Find where the given text appears and provide that cell's center as [X, Y] coordinate. 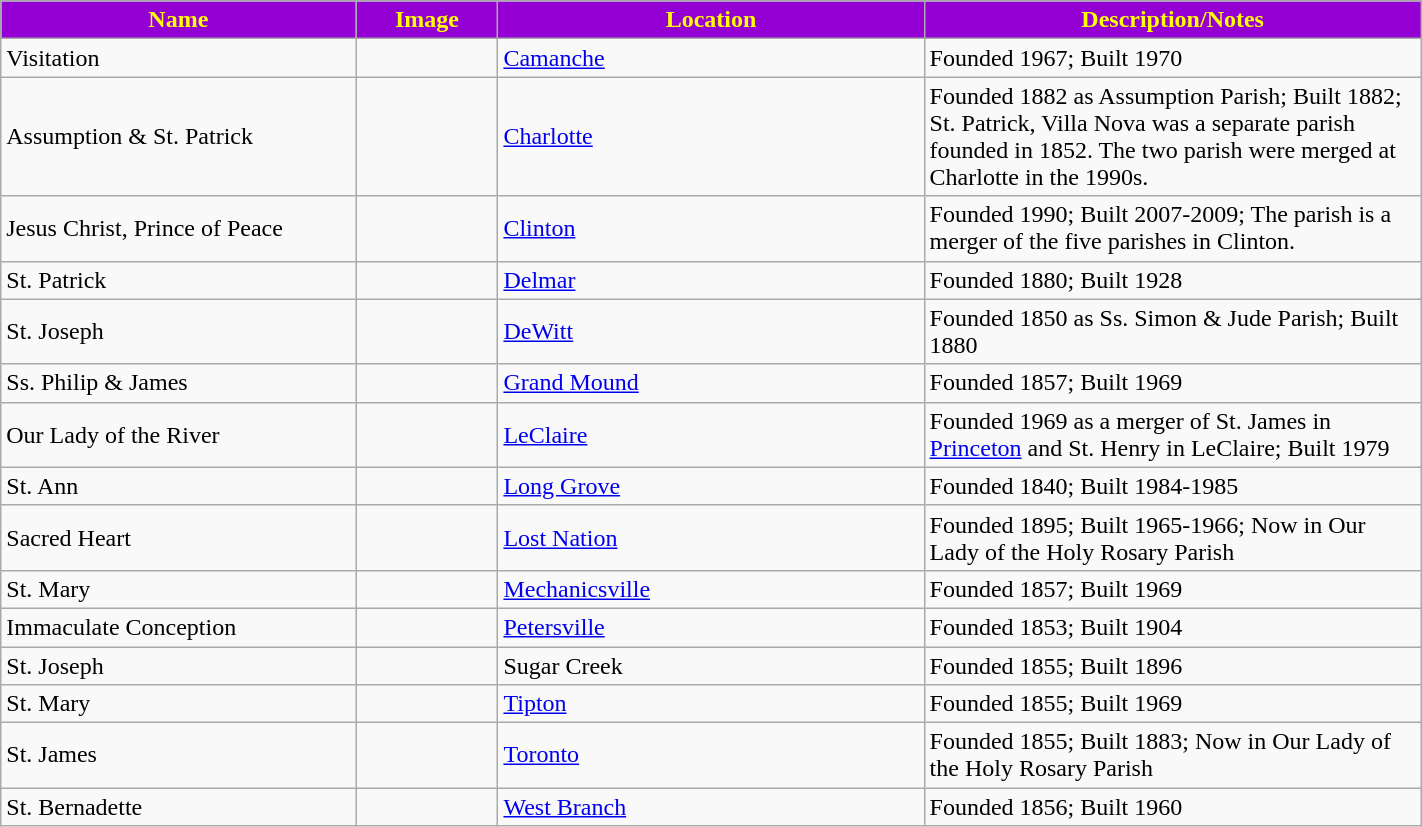
Description/Notes [1172, 20]
LeClaire [711, 434]
Location [711, 20]
Founded 1969 as a merger of St. James in Princeton and St. Henry in LeClaire; Built 1979 [1172, 434]
Ss. Philip & James [178, 383]
Founded 1853; Built 1904 [1172, 627]
St. Bernadette [178, 807]
Founded 1840; Built 1984-1985 [1172, 486]
Delmar [711, 280]
Founded 1895; Built 1965-1966; Now in Our Lady of the Holy Rosary Parish [1172, 538]
West Branch [711, 807]
Charlotte [711, 136]
Long Grove [711, 486]
Founded 1880; Built 1928 [1172, 280]
Our Lady of the River [178, 434]
Sacred Heart [178, 538]
Clinton [711, 228]
Grand Mound [711, 383]
Mechanicsville [711, 589]
Founded 1855; Built 1896 [1172, 665]
Lost Nation [711, 538]
Camanche [711, 58]
Founded 1967; Built 1970 [1172, 58]
Name [178, 20]
Visitation [178, 58]
Founded 1856; Built 1960 [1172, 807]
Founded 1850 as Ss. Simon & Jude Parish; Built 1880 [1172, 332]
Founded 1990; Built 2007-2009; The parish is a merger of the five parishes in Clinton. [1172, 228]
Toronto [711, 756]
DeWitt [711, 332]
Tipton [711, 704]
Petersville [711, 627]
Image [427, 20]
Jesus Christ, Prince of Peace [178, 228]
St. Ann [178, 486]
St. James [178, 756]
Founded 1855; Built 1969 [1172, 704]
Immaculate Conception [178, 627]
Sugar Creek [711, 665]
Assumption & St. Patrick [178, 136]
St. Patrick [178, 280]
Founded 1855; Built 1883; Now in Our Lady of the Holy Rosary Parish [1172, 756]
